Detect which cell encompasses the target text, then output its [X, Y] center coordinate. 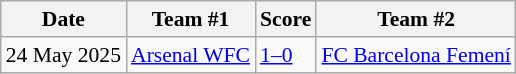
Score [286, 19]
Team #1 [190, 19]
Arsenal WFC [190, 55]
Team #2 [416, 19]
Date [64, 19]
1–0 [286, 55]
FC Barcelona Femení [416, 55]
24 May 2025 [64, 55]
